For the text-containing cell, return its midpoint in [X, Y] coordinate format. 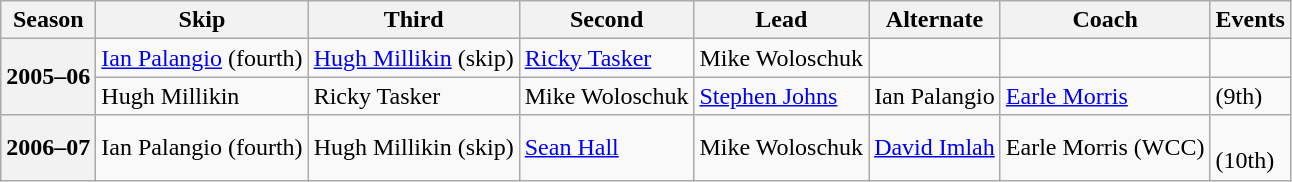
(10th) [1250, 148]
(9th) [1250, 96]
Alternate [935, 20]
Earle Morris (WCC) [1105, 148]
Skip [202, 20]
David Imlah [935, 148]
Hugh Millikin [202, 96]
2006–07 [48, 148]
Lead [782, 20]
Third [414, 20]
2005–06 [48, 77]
Ian Palangio [935, 96]
Coach [1105, 20]
Sean Hall [606, 148]
Earle Morris [1105, 96]
Second [606, 20]
Stephen Johns [782, 96]
Events [1250, 20]
Season [48, 20]
